For the text-containing cell, return its midpoint in (x, y) coordinate format. 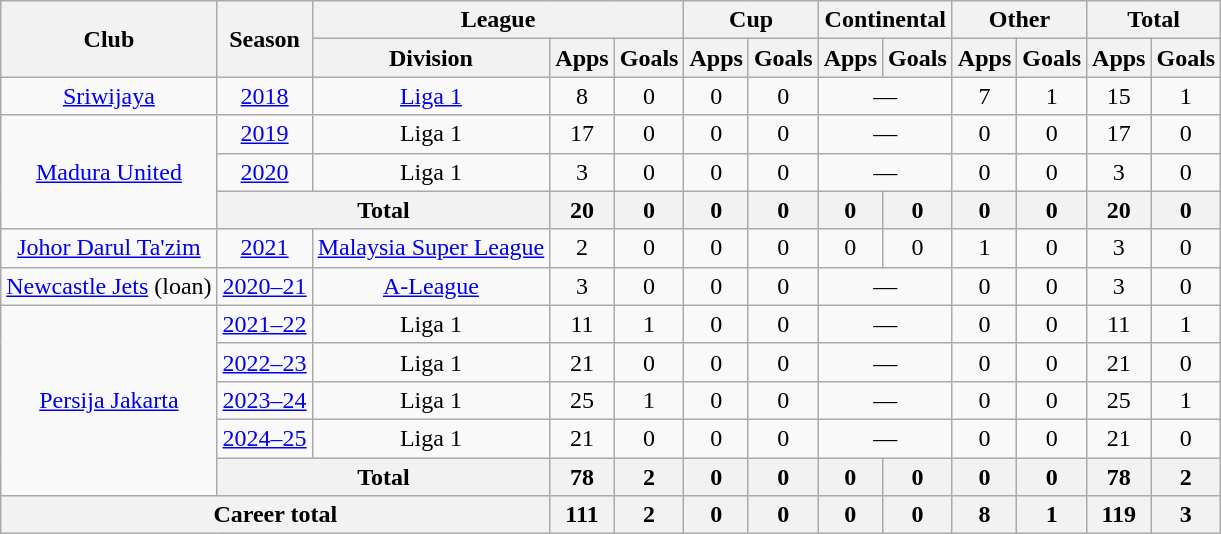
7 (984, 96)
119 (1119, 515)
Cup (751, 20)
2019 (264, 134)
Johor Darul Ta'zim (109, 248)
Club (109, 39)
Sriwijaya (109, 96)
Persija Jakarta (109, 400)
2021 (264, 248)
A-League (431, 286)
Madura United (109, 172)
2018 (264, 96)
Newcastle Jets (loan) (109, 286)
2021–22 (264, 324)
15 (1119, 96)
League (498, 20)
2020–21 (264, 286)
Malaysia Super League (431, 248)
Other (1019, 20)
Season (264, 39)
111 (582, 515)
2020 (264, 172)
2024–25 (264, 438)
Career total (276, 515)
2022–23 (264, 362)
Division (431, 58)
Continental (885, 20)
2023–24 (264, 400)
